Find where the given text appears and provide that cell's center as [X, Y] coordinate. 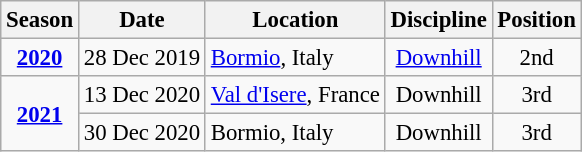
13 Dec 2020 [142, 95]
Date [142, 20]
30 Dec 2020 [142, 133]
2020 [40, 58]
Season [40, 20]
Position [536, 20]
2nd [536, 58]
Discipline [438, 20]
Location [295, 20]
28 Dec 2019 [142, 58]
Val d'Isere, France [295, 95]
2021 [40, 114]
